Provide the (X, Y) coordinate of the cell's center where the given text is located.  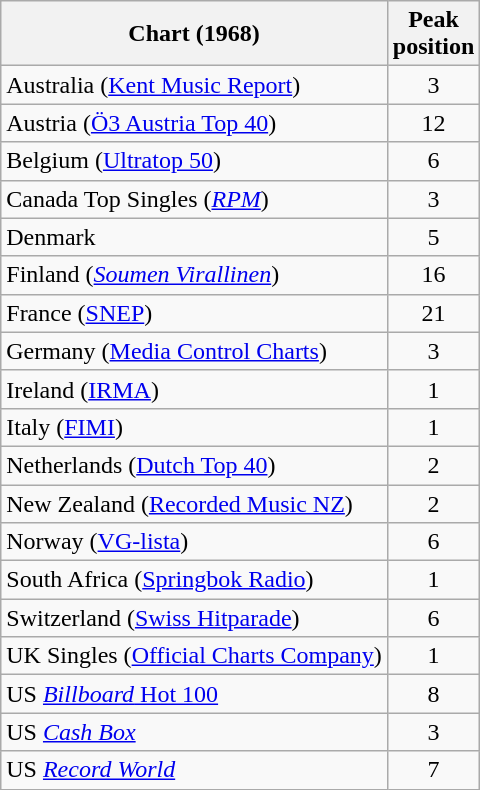
US Cash Box (194, 732)
21 (433, 313)
South Africa (Springbok Radio) (194, 580)
US Billboard Hot 100 (194, 694)
UK Singles (Official Charts Company) (194, 656)
8 (433, 694)
Australia (Kent Music Report) (194, 85)
12 (433, 123)
New Zealand (Recorded Music NZ) (194, 503)
Italy (FIMI) (194, 427)
Austria (Ö3 Austria Top 40) (194, 123)
Switzerland (Swiss Hitparade) (194, 618)
Germany (Media Control Charts) (194, 351)
Chart (1968) (194, 34)
7 (433, 770)
5 (433, 237)
Ireland (IRMA) (194, 389)
Finland (Soumen Virallinen) (194, 275)
Peakposition (433, 34)
Netherlands (Dutch Top 40) (194, 465)
Norway (VG-lista) (194, 542)
16 (433, 275)
Denmark (194, 237)
France (SNEP) (194, 313)
Canada Top Singles (RPM) (194, 199)
US Record World (194, 770)
Belgium (Ultratop 50) (194, 161)
